Return [x, y] of the center of cell containing provided text 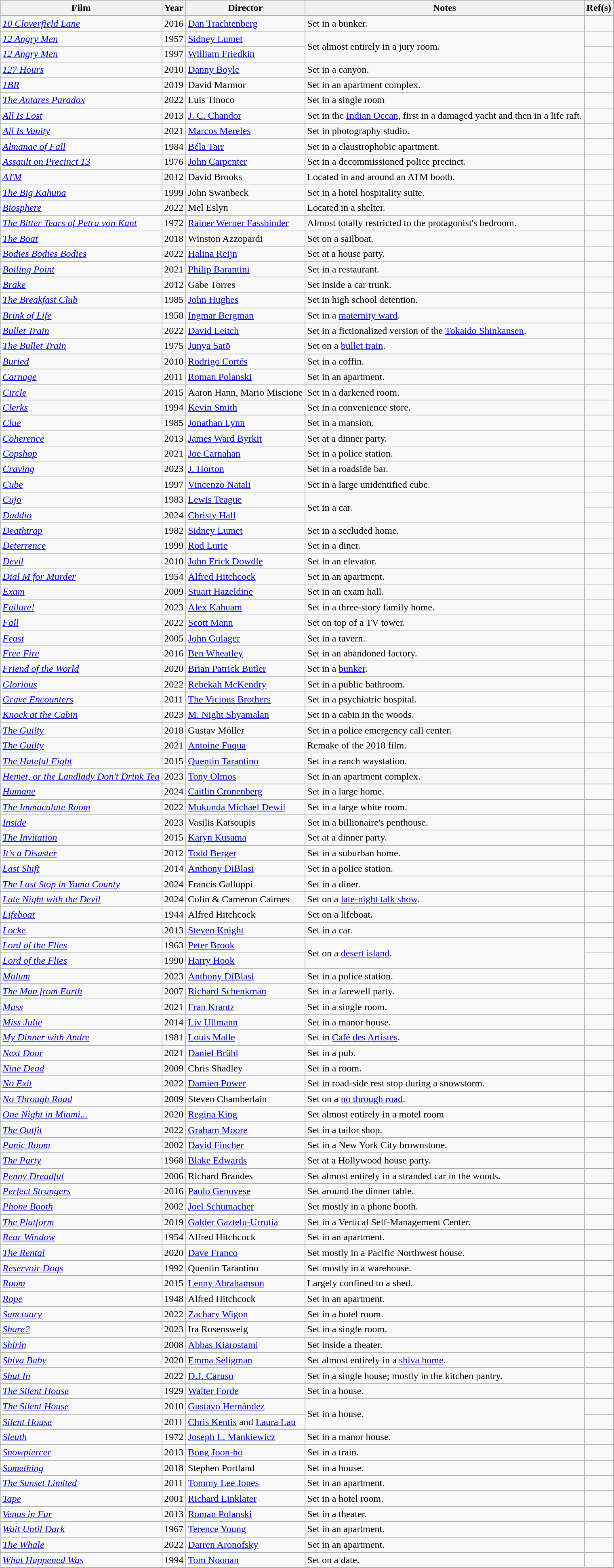
Rear Window [81, 1237]
Fran Krantz [246, 1007]
Stephen Portland [246, 1468]
Richard Schenkman [246, 992]
John Carpenter [246, 161]
Set in a convenience store. [444, 407]
Set in a claustrophobic apartment. [444, 146]
Tommy Lee Jones [246, 1483]
Dave Franco [246, 1253]
Failure! [81, 607]
Set inside a car trunk. [444, 285]
Film [81, 8]
Scott Mann [246, 623]
Terence Young [246, 1529]
Set in a public bathroom. [444, 684]
No Exit [81, 1084]
Danny Boyle [246, 69]
Set in a hotel hospitality suite. [444, 193]
Set in a psychiatric hospital. [444, 700]
The Hateful Eight [81, 761]
Share? [81, 1329]
Chris Shadley [246, 1068]
Set in a large white room. [444, 807]
The Invitation [81, 838]
Set at a Hollywood house party. [444, 1160]
Knock at the Cabin [81, 715]
The Man from Earth [81, 992]
Mel Eslyn [246, 208]
Emma Seligman [246, 1360]
Rainer Werner Fassbinder [246, 223]
Located in a shelter. [444, 208]
The Sunset Limited [81, 1483]
Shirin [81, 1345]
Set in a darkened room. [444, 392]
Clue [81, 423]
1992 [174, 1268]
Set in a single house; mostly in the kitchen pantry. [444, 1375]
Set in high school detention. [444, 300]
Steven Chamberlain [246, 1099]
James Ward Byrkit [246, 438]
Phone Booth [81, 1207]
Glorious [81, 684]
1957 [174, 39]
Lifeboat [81, 914]
Cujo [81, 500]
David Fincher [246, 1145]
The Boat [81, 239]
Free Fire [81, 653]
Set mostly in a phone booth. [444, 1207]
Inside [81, 822]
Darren Aronofsky [246, 1545]
Hemet, or the Landlady Don't Drink Tea [81, 776]
Set almost entirely in a shiva home. [444, 1360]
Steven Knight [246, 930]
1981 [174, 1038]
Rodrigo Cortés [246, 361]
Located in and around an ATM booth. [444, 177]
Set almost entirely in a jury room. [444, 46]
Fall [81, 623]
Set around the dinner table. [444, 1191]
Set in a canyon. [444, 69]
John Erick Dowdle [246, 561]
John Swanbeck [246, 193]
Gabe Torres [246, 285]
1929 [174, 1391]
All Is Lost [81, 115]
Joe Carnahan [246, 454]
All Is Vanity [81, 131]
Junya Satō [246, 346]
Circle [81, 392]
Dan Trachtenberg [246, 23]
Karyn Kusama [246, 838]
Richard Brandes [246, 1176]
Set in a large unidentified cube. [444, 484]
Halina Reijn [246, 254]
Sleuth [81, 1437]
Grave Encounters [81, 700]
Set in a Vertical Self-Management Center. [444, 1222]
Nine Dead [81, 1068]
Tape [81, 1499]
Cube [81, 484]
Devil [81, 561]
Peter Brook [246, 945]
Set on a no through road. [444, 1099]
Almanac of Fall [81, 146]
Chris Kentis and Laura Lau [246, 1421]
What Happened Was [81, 1560]
Galder Gaztelu-Urrutia [246, 1222]
Harry Hook [246, 961]
Francis Galluppi [246, 884]
Malum [81, 976]
The Bullet Train [81, 346]
David Leitch [246, 331]
Set in photography studio. [444, 131]
Set in a fictionalized version of the Tokaido Shinkansen. [444, 331]
Vincenzo Natali [246, 484]
Set in a coffin. [444, 361]
Set in a restaurant. [444, 269]
Marcos Mereles [246, 131]
1990 [174, 961]
Penny Dreadful [81, 1176]
Set in a police emergency call center. [444, 730]
1BR [81, 85]
Clerks [81, 407]
Regina King [246, 1114]
The Platform [81, 1222]
The Rental [81, 1253]
Almost totally restricted to the protagonist's bedroom. [444, 223]
Daddio [81, 515]
Damien Power [246, 1084]
The Big Kahuna [81, 193]
Antoine Fuqua [246, 746]
Silent House [81, 1421]
Set in a billionaire's penthouse. [444, 822]
Set in a secluded home. [444, 530]
Venus in Fur [81, 1514]
1967 [174, 1529]
The Antares Paradox [81, 100]
Snowpiercer [81, 1453]
Set in a maternity ward. [444, 315]
Set in a ranch waystation. [444, 761]
Vasilis Katsoupis [246, 822]
Tom Noonan [246, 1560]
Blake Edwards [246, 1160]
J. C. Chandor [246, 115]
J. Horton [246, 469]
Biosphere [81, 208]
Set in a theater. [444, 1514]
Luis Tinoco [246, 100]
Jonathan Lynn [246, 423]
Set in a suburban home. [444, 853]
One Night in Miami... [81, 1114]
Set in Café des Artistes. [444, 1038]
Set in a decommissioned police precinct. [444, 161]
1975 [174, 346]
Set in a room. [444, 1068]
Joel Schumacher [246, 1207]
Set on a lifeboat. [444, 914]
Set in a pub. [444, 1053]
Liv Ullmann [246, 1022]
Set on a late-night talk show. [444, 899]
Set in an abandoned factory. [444, 653]
Set in an exam hall. [444, 592]
It's a Disaster [81, 853]
Director [246, 8]
Kevin Smith [246, 407]
The Whale [81, 1545]
1982 [174, 530]
Set on a date. [444, 1560]
Year [174, 8]
Zachary Wigon [246, 1314]
Sanctuary [81, 1314]
No Through Road [81, 1099]
Stuart Hazeldine [246, 592]
Set in a mansion. [444, 423]
Graham Moore [246, 1130]
127 Hours [81, 69]
Set inside a theater. [444, 1345]
1958 [174, 315]
Friend of the World [81, 669]
1976 [174, 161]
Set in a single room [444, 100]
Set in the Indian Ocean, first in a damaged yacht and then in a life raft. [444, 115]
Locke [81, 930]
My Dinner with Andre [81, 1038]
Perfect Strangers [81, 1191]
Rebekah McKendry [246, 684]
Bong Joon-ho [246, 1453]
1968 [174, 1160]
2006 [174, 1176]
ATM [81, 177]
The Bitter Tears of Petra von Kant [81, 223]
Joseph L. Mankiewicz [246, 1437]
The Immaculate Room [81, 807]
Lewis Teague [246, 500]
David Brooks [246, 177]
Wait Until Dark [81, 1529]
Lenny Abrahamson [246, 1283]
1944 [174, 914]
Set in a roadside bar. [444, 469]
Richard Linklater [246, 1499]
Craving [81, 469]
Buried [81, 361]
Set in a farewell party. [444, 992]
Room [81, 1283]
Rod Lurie [246, 546]
The Breakfast Club [81, 300]
The Party [81, 1160]
Notes [444, 8]
M. Night Shyamalan [246, 715]
Set in an elevator. [444, 561]
Set almost entirely in a motel room [444, 1114]
2001 [174, 1499]
Set mostly in a Pacific Northwest house. [444, 1253]
Shiva Baby [81, 1360]
The Last Stop in Yuma County [81, 884]
John Gulager [246, 638]
Set in a three-story family home. [444, 607]
Reservoir Dogs [81, 1268]
Feast [81, 638]
2007 [174, 992]
Rope [81, 1299]
John Hughes [246, 300]
D.J. Caruso [246, 1375]
1984 [174, 146]
Todd Berger [246, 853]
Exam [81, 592]
Deterrence [81, 546]
Daniel Brühl [246, 1053]
Set on a sailboat. [444, 239]
Louis Malle [246, 1038]
William Friedkin [246, 54]
Brink of Life [81, 315]
Brake [81, 285]
David Marmor [246, 85]
Ben Wheatley [246, 653]
Set almost entirely in a stranded car in the woods. [444, 1176]
Assault on Precinct 13 [81, 161]
Set mostly in a warehouse. [444, 1268]
Ira Rosensweig [246, 1329]
Set on a desert island. [444, 953]
Set on a bullet train. [444, 346]
Set at a house party. [444, 254]
Carnage [81, 377]
Colin & Cameron Cairnes [246, 899]
Something [81, 1468]
Largely confined to a shed. [444, 1283]
Tony Olmos [246, 776]
Abbas Kiarostami [246, 1345]
Ref(s) [599, 8]
Christy Hall [246, 515]
Set in road-side rest stop during a snowstorm. [444, 1084]
Set in a large home. [444, 792]
1948 [174, 1299]
Mukunda Michael Dewil [246, 807]
Béla Tarr [246, 146]
Late Night with the Devil [81, 899]
The Vicious Brothers [246, 700]
Mass [81, 1007]
1983 [174, 500]
Caitlin Cronenberg [246, 792]
Last Shift [81, 868]
Shut In [81, 1375]
Alex Kahuam [246, 607]
Walter Forde [246, 1391]
2005 [174, 638]
Coherence [81, 438]
Set on top of a TV tower. [444, 623]
Aaron Hann, Mario Miscione [246, 392]
Deathtrap [81, 530]
Panic Room [81, 1145]
Philip Barantini [246, 269]
Set in a tavern. [444, 638]
Set in a cabin in the woods. [444, 715]
Gustavo Hernández [246, 1406]
The Outfit [81, 1130]
Gustav Möller [246, 730]
Next Door [81, 1053]
Bullet Train [81, 331]
Miss Julie [81, 1022]
Boiling Point [81, 269]
Winston Azzopardi [246, 239]
10 Cloverfield Lane [81, 23]
Ingmar Bergman [246, 315]
Set in a New York City brownstone. [444, 1145]
Bodies Bodies Bodies [81, 254]
Brian Patrick Butler [246, 669]
Set in a tailor shop. [444, 1130]
Copshop [81, 454]
Humane [81, 792]
2008 [174, 1345]
Set in a train. [444, 1453]
Remake of the 2018 film. [444, 746]
Dial M for Murder [81, 576]
Paolo Genovese [246, 1191]
1963 [174, 945]
